Return the (X, Y) coordinate for the center point of the cell that contains the specified text.  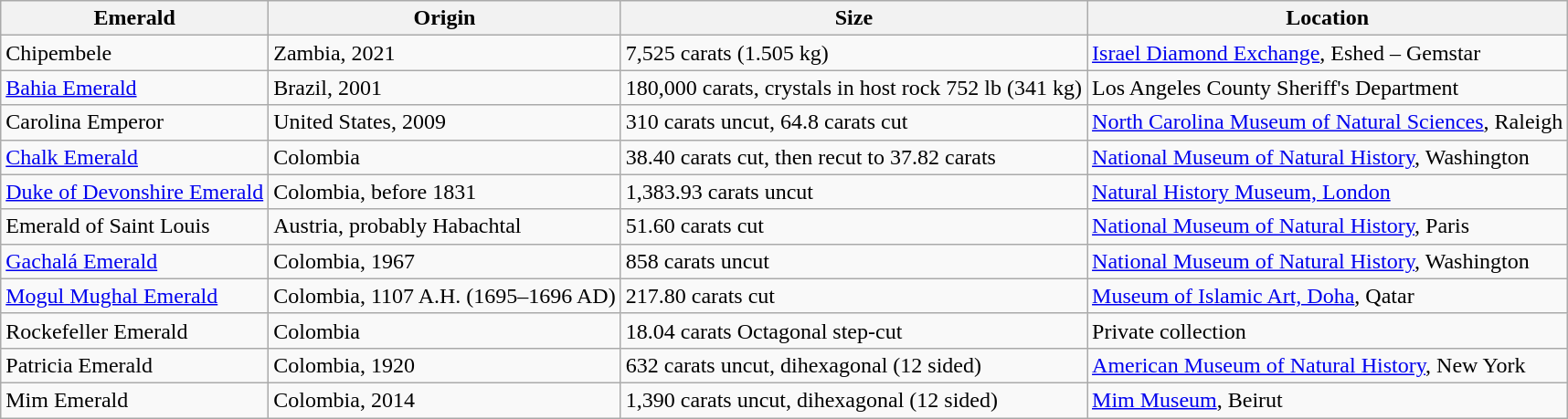
North Carolina Museum of Natural Sciences, Raleigh (1328, 122)
Private collection (1328, 330)
Colombia, 1107 A.H. (1695–1696 AD) (445, 296)
Mim Emerald (135, 400)
Carolina Emperor (135, 122)
Brazil, 2001 (445, 88)
310 carats uncut, 64.8 carats cut (853, 122)
Duke of Devonshire Emerald (135, 192)
Museum of Islamic Art, Doha, Qatar (1328, 296)
Emerald of Saint Louis (135, 226)
Mogul Mughal Emerald (135, 296)
Bahia Emerald (135, 88)
1,383.93 carats uncut (853, 192)
Colombia, before 1831 (445, 192)
Gachalá Emerald (135, 261)
Patricia Emerald (135, 365)
Rockefeller Emerald (135, 330)
217.80 carats cut (853, 296)
United States, 2009 (445, 122)
Israel Diamond Exchange, Eshed – Gemstar (1328, 53)
51.60 carats cut (853, 226)
7,525 carats (1.505 kg) (853, 53)
American Museum of Natural History, New York (1328, 365)
Zambia, 2021 (445, 53)
Chalk Emerald (135, 157)
Location (1328, 18)
Mim Museum, Beirut (1328, 400)
180,000 carats, crystals in host rock 752 lb (341 kg) (853, 88)
1,390 carats uncut, dihexagonal (12 sided) (853, 400)
858 carats uncut (853, 261)
Colombia, 1967 (445, 261)
Size (853, 18)
Austria, probably Habachtal (445, 226)
National Museum of Natural History, Paris (1328, 226)
18.04 carats Octagonal step-cut (853, 330)
Emerald (135, 18)
38.40 carats cut, then recut to 37.82 carats (853, 157)
Colombia, 2014 (445, 400)
Natural History Museum, London (1328, 192)
632 carats uncut, dihexagonal (12 sided) (853, 365)
Colombia, 1920 (445, 365)
Chipembele (135, 53)
Origin (445, 18)
Los Angeles County Sheriff's Department (1328, 88)
